Extract the [x, y] coordinate from the center of the cell holding the provided text.  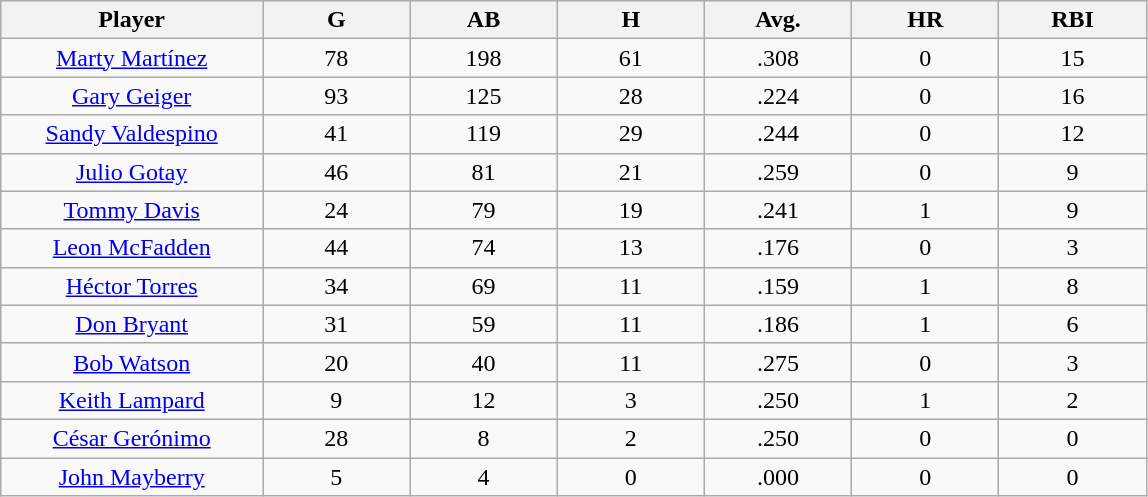
.275 [778, 362]
G [336, 20]
24 [336, 210]
74 [484, 248]
Sandy Valdespino [132, 134]
AB [484, 20]
4 [484, 477]
Tommy Davis [132, 210]
Keith Lampard [132, 400]
21 [630, 172]
.224 [778, 96]
.308 [778, 58]
46 [336, 172]
29 [630, 134]
81 [484, 172]
41 [336, 134]
Don Bryant [132, 324]
40 [484, 362]
.159 [778, 286]
198 [484, 58]
Player [132, 20]
61 [630, 58]
.000 [778, 477]
93 [336, 96]
69 [484, 286]
HR [926, 20]
13 [630, 248]
RBI [1072, 20]
.244 [778, 134]
.176 [778, 248]
Leon McFadden [132, 248]
19 [630, 210]
15 [1072, 58]
John Mayberry [132, 477]
H [630, 20]
5 [336, 477]
79 [484, 210]
78 [336, 58]
César Gerónimo [132, 438]
31 [336, 324]
Avg. [778, 20]
119 [484, 134]
Marty Martínez [132, 58]
125 [484, 96]
Gary Geiger [132, 96]
6 [1072, 324]
20 [336, 362]
59 [484, 324]
Julio Gotay [132, 172]
44 [336, 248]
16 [1072, 96]
34 [336, 286]
Bob Watson [132, 362]
.186 [778, 324]
.259 [778, 172]
Héctor Torres [132, 286]
.241 [778, 210]
